Return (X, Y) of the center of cell containing provided text 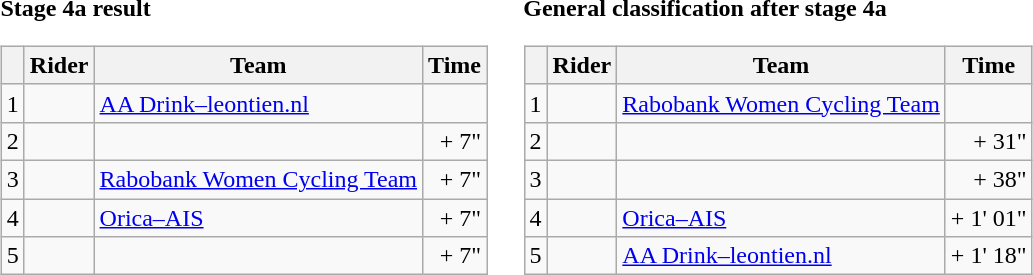
+ 1' 01" (988, 217)
+ 38" (988, 179)
+ 31" (988, 141)
+ 1' 18" (988, 256)
